Scan for the cell matching the given text and deliver its [x, y] coordinate at center. 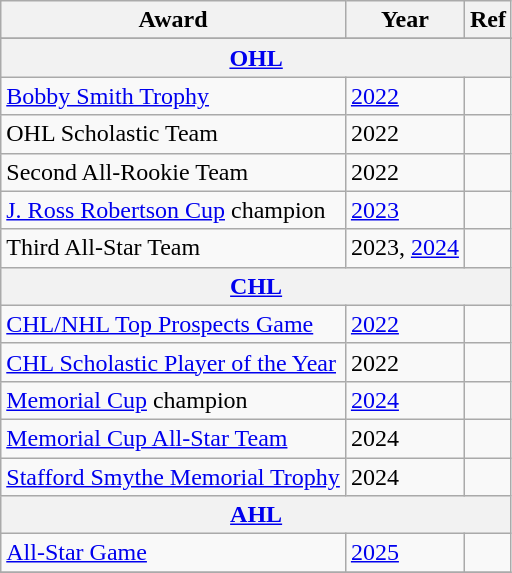
Bobby Smith Trophy [174, 96]
2023, 2024 [404, 248]
CHL [256, 286]
AHL [256, 515]
CHL/NHL Top Prospects Game [174, 324]
Stafford Smythe Memorial Trophy [174, 477]
2023 [404, 210]
Second All-Rookie Team [174, 172]
Award [174, 20]
Year [404, 20]
OHL [256, 58]
2025 [404, 553]
CHL Scholastic Player of the Year [174, 362]
Memorial Cup All-Star Team [174, 438]
Memorial Cup champion [174, 400]
Third All-Star Team [174, 248]
J. Ross Robertson Cup champion [174, 210]
OHL Scholastic Team [174, 134]
All-Star Game [174, 553]
Ref [488, 20]
